Identify which cell holds the provided text, then report its [x, y] central coordinate. 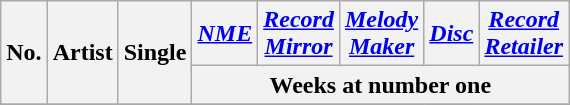
Disc [452, 34]
RecordRetailer [524, 34]
MelodyMaker [381, 34]
RecordMirror [299, 34]
Artist [82, 52]
Single [155, 52]
NME [225, 34]
No. [24, 52]
Weeks at number one [380, 85]
